Pinpoint the cell where the given text exists, returning its (x, y) midpoint coordinate. 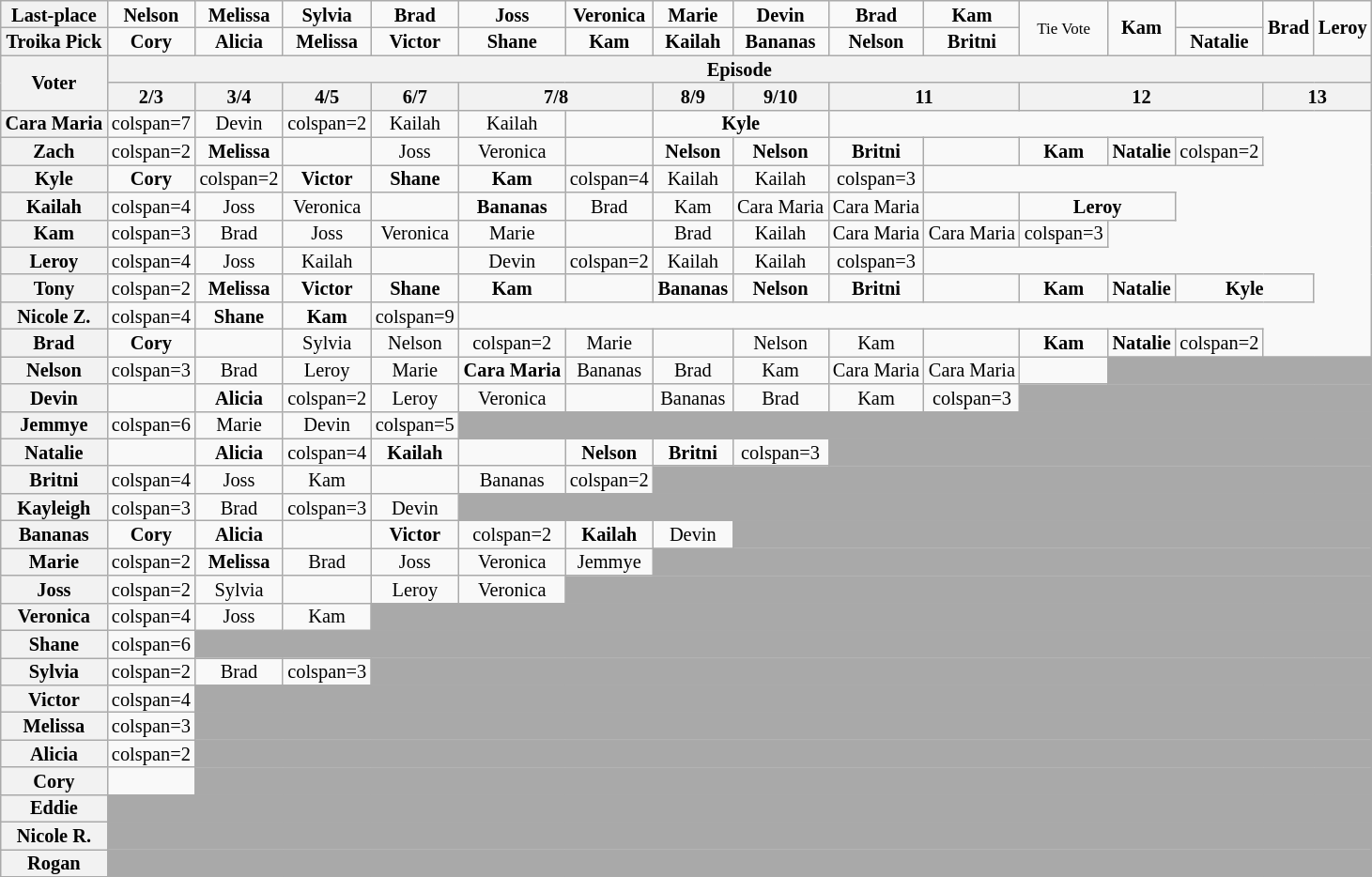
Tie Vote (1064, 27)
Episode (739, 69)
Tony (54, 287)
8/9 (693, 96)
Troika Pick (54, 41)
Zach (54, 150)
Nicole Z. (54, 315)
colspan=5 (415, 424)
6/7 (415, 96)
colspan=7 (151, 124)
Eddie (54, 808)
Rogan (54, 862)
3/4 (239, 96)
9/10 (780, 96)
7/8 (556, 96)
4/5 (327, 96)
colspan=9 (415, 315)
12 (1142, 96)
11 (924, 96)
Kayleigh (54, 507)
13 (1317, 96)
Voter (54, 83)
Last-place (54, 13)
Nicole R. (54, 836)
2/3 (151, 96)
